Extract the (X, Y) coordinate from the center of the cell holding the provided text.  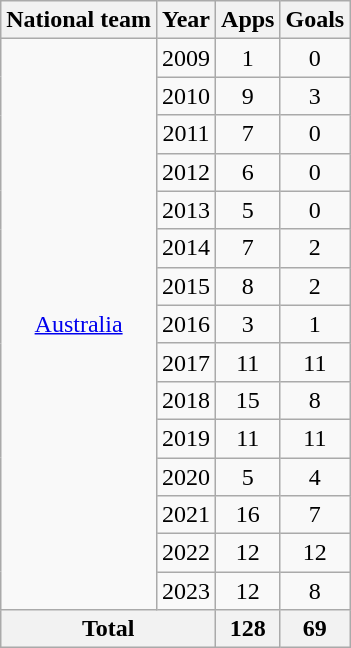
Goals (315, 20)
16 (248, 515)
2010 (186, 96)
2016 (186, 324)
2022 (186, 553)
2023 (186, 591)
15 (248, 400)
2020 (186, 477)
128 (248, 629)
2018 (186, 400)
Australia (79, 324)
2012 (186, 172)
Year (186, 20)
National team (79, 20)
2014 (186, 248)
2017 (186, 362)
2019 (186, 438)
2021 (186, 515)
Total (108, 629)
2009 (186, 58)
2013 (186, 210)
69 (315, 629)
Apps (248, 20)
4 (315, 477)
6 (248, 172)
2015 (186, 286)
2011 (186, 134)
9 (248, 96)
